Determine the [x, y] coordinate at the center of the cell enclosing the given text.  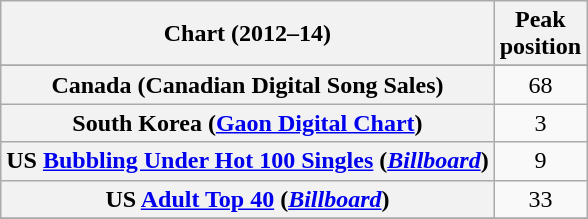
3 [540, 123]
US Adult Top 40 (Billboard) [248, 199]
68 [540, 85]
South Korea (Gaon Digital Chart) [248, 123]
Canada (Canadian Digital Song Sales) [248, 85]
Chart (2012–14) [248, 34]
33 [540, 199]
Peakposition [540, 34]
US Bubbling Under Hot 100 Singles (Billboard) [248, 161]
9 [540, 161]
